Provide the [x, y] coordinate of the cell's center where the given text is located.  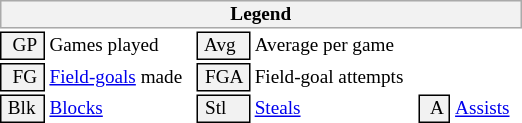
Stl [224, 108]
Assists [488, 108]
FGA [224, 77]
GP [22, 46]
Steals [334, 108]
Field-goals made [121, 77]
Avg [224, 46]
Games played [121, 46]
Blocks [121, 108]
A [434, 108]
Average per game [334, 46]
Legend [261, 14]
Blk [22, 108]
FG [22, 77]
Field-goal attempts [334, 77]
